Identify which cell holds the provided text, then report its (X, Y) central coordinate. 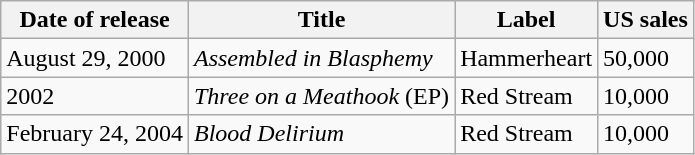
Date of release (95, 20)
2002 (95, 96)
February 24, 2004 (95, 134)
Three on a Meathook (EP) (321, 96)
Assembled in Blasphemy (321, 58)
50,000 (646, 58)
Label (526, 20)
Title (321, 20)
Hammerheart (526, 58)
US sales (646, 20)
August 29, 2000 (95, 58)
Blood Delirium (321, 134)
